For the text-containing cell, return its midpoint in [x, y] coordinate format. 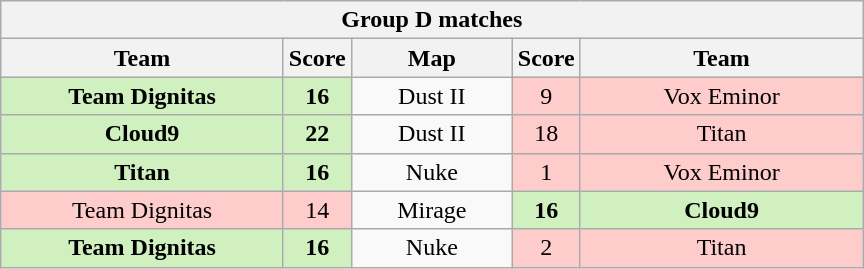
Map [432, 58]
22 [317, 134]
Group D matches [432, 20]
14 [317, 210]
9 [546, 96]
18 [546, 134]
Mirage [432, 210]
2 [546, 248]
1 [546, 172]
